For the text-containing cell, return its midpoint in [X, Y] coordinate format. 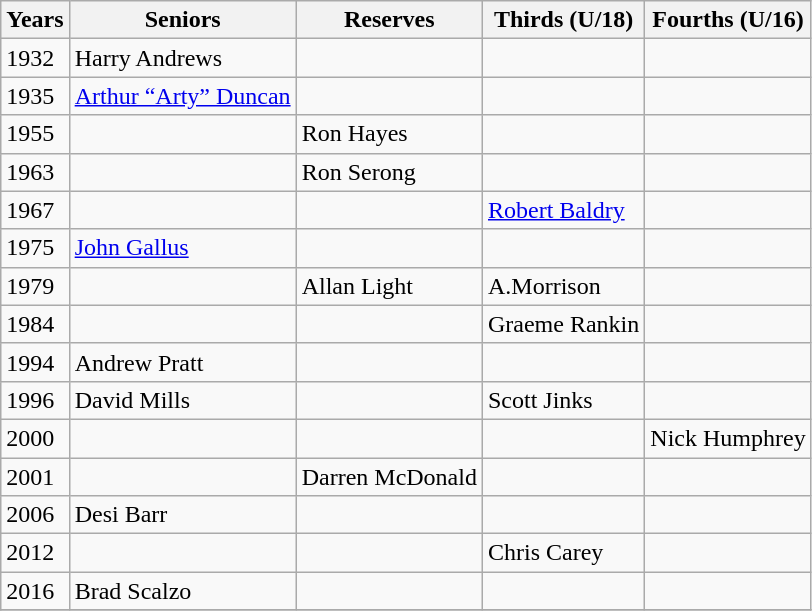
Ron Serong [389, 172]
1963 [35, 172]
Ron Hayes [389, 134]
1955 [35, 134]
Fourths (U/16) [728, 20]
1935 [35, 96]
Harry Andrews [182, 58]
Brad Scalzo [182, 591]
Reserves [389, 20]
David Mills [182, 400]
Chris Carey [563, 553]
Darren McDonald [389, 477]
1979 [35, 286]
Allan Light [389, 286]
1967 [35, 210]
Andrew Pratt [182, 362]
1975 [35, 248]
Desi Barr [182, 515]
1994 [35, 362]
2016 [35, 591]
John Gallus [182, 248]
Nick Humphrey [728, 438]
Graeme Rankin [563, 324]
Seniors [182, 20]
2012 [35, 553]
Scott Jinks [563, 400]
1984 [35, 324]
2006 [35, 515]
2001 [35, 477]
Thirds (U/18) [563, 20]
1996 [35, 400]
2000 [35, 438]
1932 [35, 58]
Years [35, 20]
Robert Baldry [563, 210]
A.Morrison [563, 286]
Arthur “Arty” Duncan [182, 96]
